Return (x, y) of the center of cell containing provided text 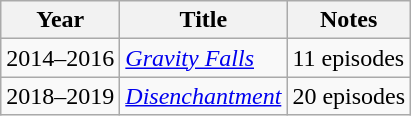
Gravity Falls (204, 58)
Title (204, 20)
11 episodes (349, 58)
2014–2016 (60, 58)
2018–2019 (60, 96)
Disenchantment (204, 96)
20 episodes (349, 96)
Notes (349, 20)
Year (60, 20)
